Search for the cell housing the specified text and yield its [x, y] center coordinate. 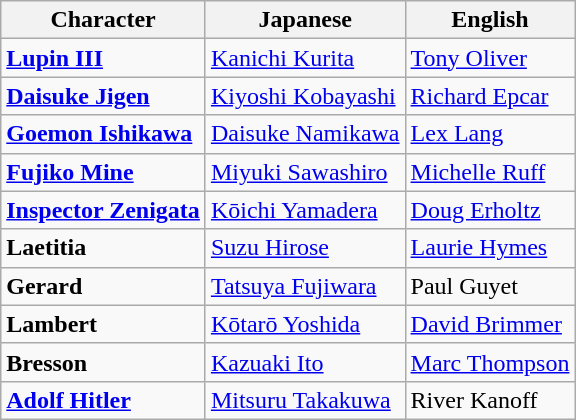
Paul Guyet [490, 286]
Tony Oliver [490, 58]
Lex Lang [490, 134]
Tatsuya Fujiwara [305, 286]
Daisuke Namikawa [305, 134]
Mitsuru Takakuwa [305, 400]
Doug Erholtz [490, 210]
Richard Epcar [490, 96]
Japanese [305, 20]
Marc Thompson [490, 362]
Suzu Hirose [305, 248]
River Kanoff [490, 400]
Character [104, 20]
Daisuke Jigen [104, 96]
Bresson [104, 362]
English [490, 20]
Lambert [104, 324]
Kanichi Kurita [305, 58]
Kiyoshi Kobayashi [305, 96]
Kōichi Yamadera [305, 210]
Kōtarō Yoshida [305, 324]
Gerard [104, 286]
Laetitia [104, 248]
Inspector Zenigata [104, 210]
David Brimmer [490, 324]
Fujiko Mine [104, 172]
Lupin III [104, 58]
Michelle Ruff [490, 172]
Kazuaki Ito [305, 362]
Laurie Hymes [490, 248]
Adolf Hitler [104, 400]
Goemon Ishikawa [104, 134]
Miyuki Sawashiro [305, 172]
